Detect which cell encompasses the target text, then output its (x, y) center coordinate. 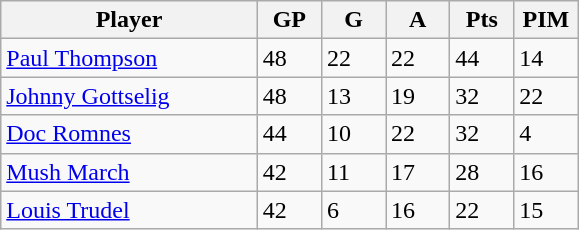
14 (546, 58)
A (418, 20)
Pts (482, 20)
Johnny Gottselig (130, 96)
4 (546, 134)
15 (546, 210)
19 (418, 96)
Mush March (130, 172)
28 (482, 172)
GP (289, 20)
Doc Romnes (130, 134)
17 (418, 172)
13 (353, 96)
Louis Trudel (130, 210)
Paul Thompson (130, 58)
G (353, 20)
PIM (546, 20)
6 (353, 210)
10 (353, 134)
11 (353, 172)
Player (130, 20)
